From the cell containing the given text, extract its center point as (X, Y) coordinate. 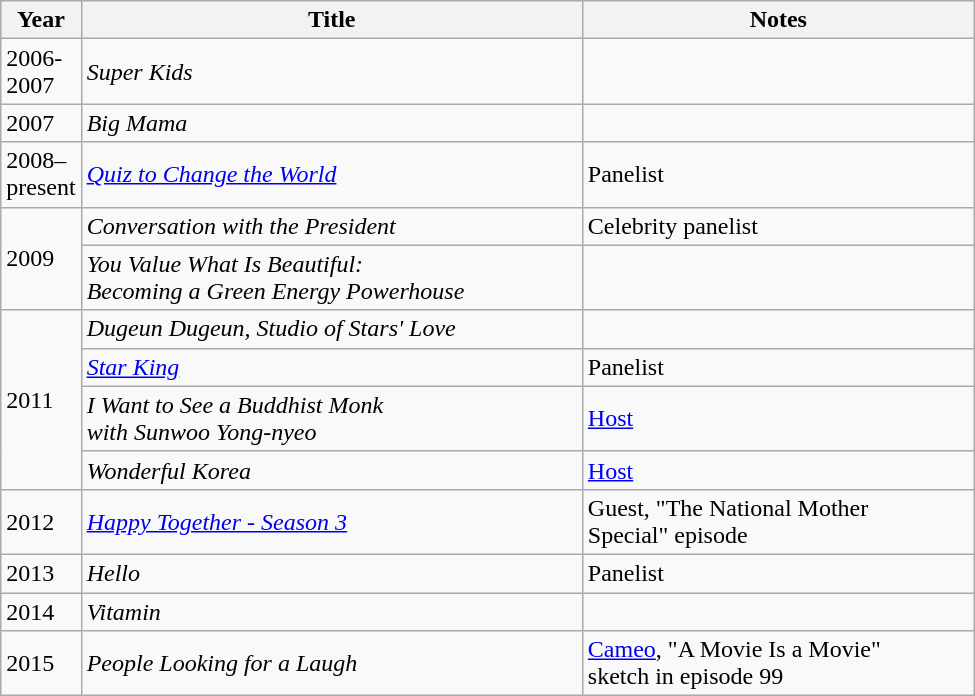
2011 (41, 400)
Big Mama (332, 123)
2007 (41, 123)
You Value What Is Beautiful: Becoming a Green Energy Powerhouse (332, 278)
Happy Together - Season 3 (332, 522)
Notes (778, 20)
Super Kids (332, 72)
2012 (41, 522)
Vitamin (332, 611)
People Looking for a Laugh (332, 664)
Year (41, 20)
Quiz to Change the World (332, 174)
2008–present (41, 174)
Star King (332, 367)
2015 (41, 664)
2006-2007 (41, 72)
Guest, "The National Mother Special" episode (778, 522)
Cameo, "A Movie Is a Movie" sketch in episode 99 (778, 664)
2009 (41, 258)
Dugeun Dugeun, Studio of Stars' Love (332, 329)
2014 (41, 611)
Hello (332, 573)
Conversation with the President (332, 226)
2013 (41, 573)
Celebrity panelist (778, 226)
I Want to See a Buddhist Monk with Sunwoo Yong-nyeo (332, 418)
Wonderful Korea (332, 470)
Title (332, 20)
